Find where the given text appears and provide that cell's center as [X, Y] coordinate. 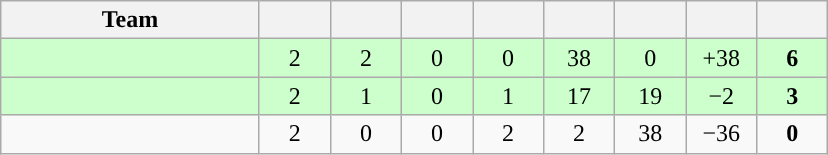
6 [792, 58]
17 [580, 96]
Team [130, 20]
−2 [722, 96]
−36 [722, 134]
19 [650, 96]
3 [792, 96]
+38 [722, 58]
